Scan for the cell matching the given text and deliver its [X, Y] coordinate at center. 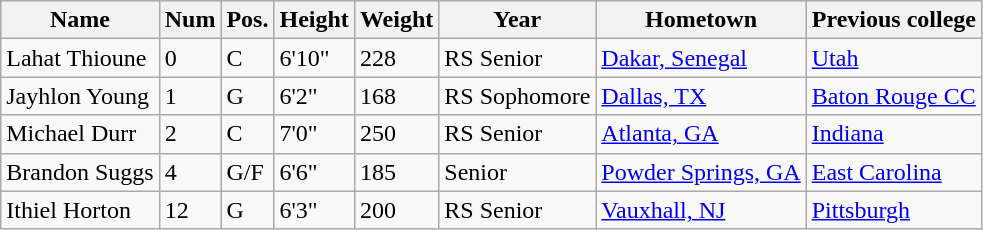
6'10" [314, 58]
Michael Durr [80, 134]
6'3" [314, 210]
6'2" [314, 96]
Name [80, 20]
250 [396, 134]
Hometown [701, 20]
Lahat Thioune [80, 58]
Indiana [894, 134]
185 [396, 172]
Height [314, 20]
4 [190, 172]
0 [190, 58]
Baton Rouge CC [894, 96]
RS Sophomore [518, 96]
Weight [396, 20]
Senior [518, 172]
G/F [248, 172]
12 [190, 210]
Year [518, 20]
6'6" [314, 172]
2 [190, 134]
Ithiel Horton [80, 210]
228 [396, 58]
Dallas, TX [701, 96]
1 [190, 96]
Dakar, Senegal [701, 58]
Vauxhall, NJ [701, 210]
168 [396, 96]
Num [190, 20]
Brandon Suggs [80, 172]
Pittsburgh [894, 210]
Powder Springs, GA [701, 172]
Atlanta, GA [701, 134]
Pos. [248, 20]
7'0" [314, 134]
Previous college [894, 20]
200 [396, 210]
Jayhlon Young [80, 96]
East Carolina [894, 172]
Utah [894, 58]
